For the text-containing cell, return its midpoint in (X, Y) coordinate format. 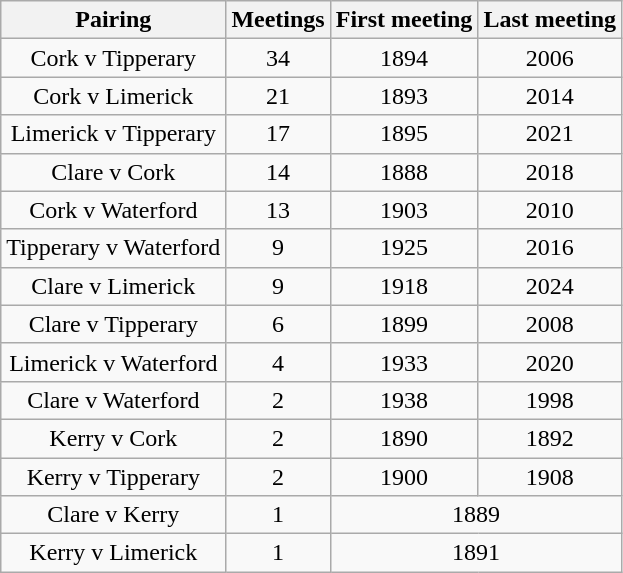
2021 (550, 134)
Clare v Limerick (114, 286)
4 (278, 362)
6 (278, 324)
1895 (404, 134)
1889 (476, 515)
2024 (550, 286)
13 (278, 210)
Cork v Waterford (114, 210)
Cork v Tipperary (114, 58)
34 (278, 58)
1925 (404, 248)
First meeting (404, 20)
1894 (404, 58)
21 (278, 96)
Clare v Tipperary (114, 324)
Clare v Waterford (114, 400)
Clare v Cork (114, 172)
Last meeting (550, 20)
1908 (550, 477)
Kerry v Cork (114, 438)
2008 (550, 324)
1918 (404, 286)
1890 (404, 438)
2020 (550, 362)
2014 (550, 96)
2018 (550, 172)
Meetings (278, 20)
1998 (550, 400)
1892 (550, 438)
Cork v Limerick (114, 96)
Kerry v Tipperary (114, 477)
Limerick v Waterford (114, 362)
14 (278, 172)
2010 (550, 210)
Clare v Kerry (114, 515)
1893 (404, 96)
Pairing (114, 20)
1938 (404, 400)
2016 (550, 248)
1900 (404, 477)
17 (278, 134)
2006 (550, 58)
1888 (404, 172)
Tipperary v Waterford (114, 248)
1933 (404, 362)
1899 (404, 324)
1891 (476, 553)
Kerry v Limerick (114, 553)
Limerick v Tipperary (114, 134)
1903 (404, 210)
